Extract the [x, y] coordinate from the center of the cell holding the provided text.  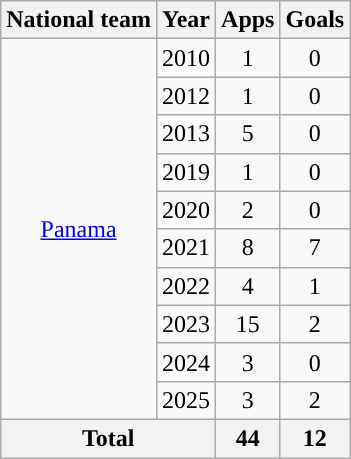
12 [315, 438]
2010 [186, 58]
Goals [315, 20]
2021 [186, 248]
8 [248, 248]
2020 [186, 210]
National team [79, 20]
2019 [186, 172]
2023 [186, 324]
4 [248, 286]
7 [315, 248]
Total [108, 438]
2024 [186, 362]
Panama [79, 230]
2012 [186, 96]
Year [186, 20]
15 [248, 324]
2013 [186, 134]
2025 [186, 400]
44 [248, 438]
5 [248, 134]
2022 [186, 286]
Apps [248, 20]
